From the cell containing the given text, extract its center point as (x, y) coordinate. 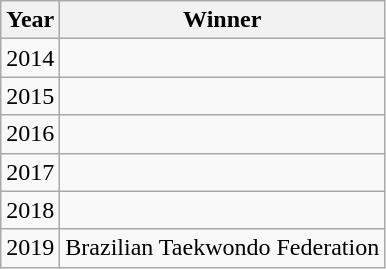
2016 (30, 134)
Winner (222, 20)
2017 (30, 172)
2014 (30, 58)
Brazilian Taekwondo Federation (222, 248)
Year (30, 20)
2015 (30, 96)
2018 (30, 210)
2019 (30, 248)
